Locate the cell with the specified text and output its (X, Y) center coordinate. 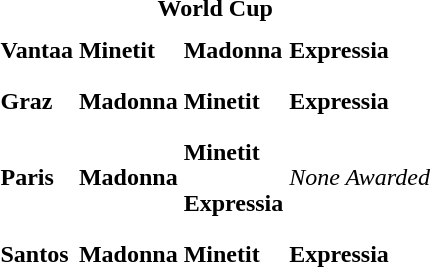
Expressia (234, 203)
